Return the (X, Y) coordinate for the center point of the cell that contains the specified text.  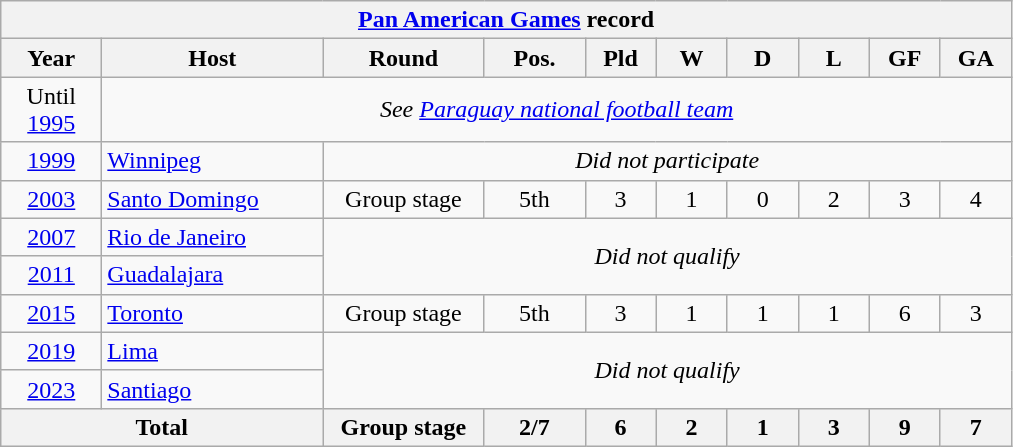
D (762, 58)
2015 (52, 313)
2007 (52, 237)
2019 (52, 351)
GA (976, 58)
Round (404, 58)
Pos. (534, 58)
GF (904, 58)
Guadalajara (212, 275)
Until 1995 (52, 110)
Pan American Games record (506, 20)
Winnipeg (212, 161)
2/7 (534, 427)
Santo Domingo (212, 199)
2003 (52, 199)
Rio de Janeiro (212, 237)
0 (762, 199)
Pld (620, 58)
9 (904, 427)
Santiago (212, 389)
1999 (52, 161)
4 (976, 199)
Year (52, 58)
Toronto (212, 313)
L (834, 58)
W (692, 58)
Host (212, 58)
Did not participate (667, 161)
Lima (212, 351)
2023 (52, 389)
7 (976, 427)
See Paraguay national football team (557, 110)
Total (162, 427)
2011 (52, 275)
